Output the (x, y) coordinate of the center of the cell containing the given text.  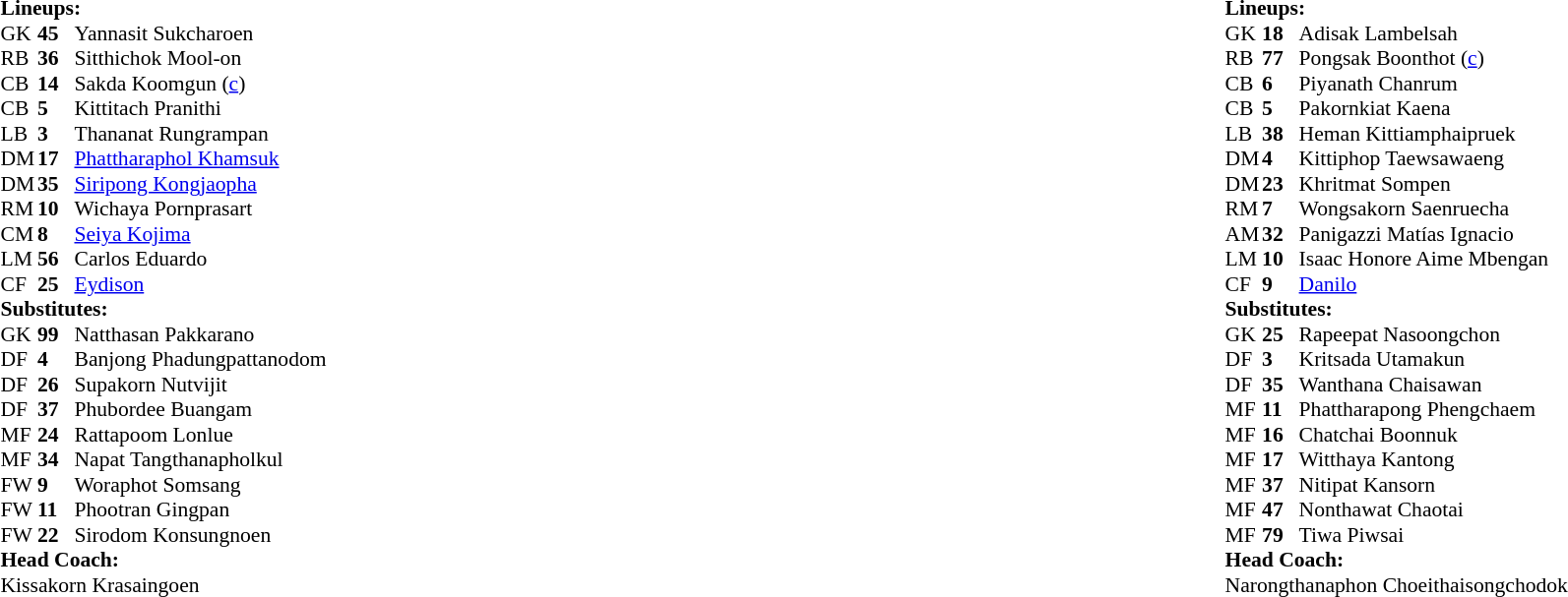
32 (1281, 234)
77 (1281, 58)
Nitipat Kansorn (1433, 485)
Seiya Kojima (201, 234)
Pakornkiat Kaena (1433, 109)
Wongsakorn Saenruecha (1433, 209)
Adisak Lambelsah (1433, 33)
Sitthichok Mool-on (201, 58)
22 (56, 535)
Tiwa Piwsai (1433, 535)
Wanthana Chaisawan (1433, 385)
79 (1281, 535)
8 (56, 234)
6 (1281, 84)
Heman Kittiamphaipruek (1433, 134)
Witthaya Kantong (1433, 459)
Chatchai Boonnuk (1433, 435)
Phootran Gingpan (201, 510)
Phattharapong Phengchaem (1433, 410)
Carlos Eduardo (201, 259)
Danilo (1433, 284)
Kittitach Pranithi (201, 109)
Pongsak Boonthot (c) (1433, 58)
56 (56, 259)
99 (56, 334)
Rattapoom Lonlue (201, 435)
Siripong Kongjaopha (201, 184)
Supakorn Nutvijit (201, 385)
Sirodom Konsungnoen (201, 535)
Thananat Rungrampan (201, 134)
Phattharaphol Khamsuk (201, 158)
45 (56, 33)
36 (56, 58)
Natthasan Pakkarano (201, 334)
Kittiphop Taewsawaeng (1433, 158)
Khritmat Sompen (1433, 184)
AM (1244, 234)
Sakda Koomgun (c) (201, 84)
Rapeepat Nasoongchon (1433, 334)
Nonthawat Chaotai (1433, 510)
23 (1281, 184)
34 (56, 459)
Banjong Phadungpattanodom (201, 359)
Yannasit Sukcharoen (201, 33)
Wichaya Pornprasart (201, 209)
47 (1281, 510)
Woraphot Somsang (201, 485)
16 (1281, 435)
Eydison (201, 284)
Isaac Honore Aime Mbengan (1433, 259)
CM (19, 234)
38 (1281, 134)
14 (56, 84)
7 (1281, 209)
Kritsada Utamakun (1433, 359)
18 (1281, 33)
Panigazzi Matías Ignacio (1433, 234)
Piyanath Chanrum (1433, 84)
24 (56, 435)
Napat Tangthanapholkul (201, 459)
Phubordee Buangam (201, 410)
26 (56, 385)
